Search for the cell housing the specified text and yield its (x, y) center coordinate. 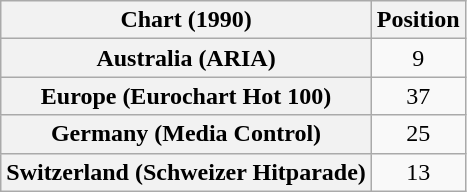
Germany (Media Control) (186, 134)
37 (418, 96)
Switzerland (Schweizer Hitparade) (186, 172)
13 (418, 172)
Europe (Eurochart Hot 100) (186, 96)
25 (418, 134)
Australia (ARIA) (186, 58)
9 (418, 58)
Position (418, 20)
Chart (1990) (186, 20)
